Capture the cell that displays the provided text and extract its (x, y) central coordinate. 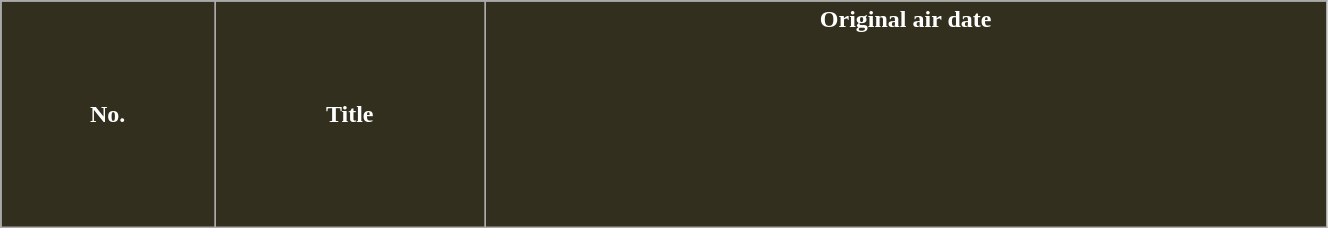
Original air date (906, 114)
No. (108, 114)
Title (350, 114)
